Identify which cell holds the provided text, then report its [X, Y] central coordinate. 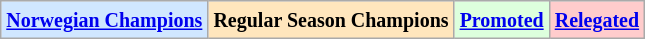
Promoted [502, 20]
Regular Season Champions [331, 20]
Norwegian Champions [104, 20]
Relegated [596, 20]
